Detect which cell encompasses the target text, then output its (X, Y) center coordinate. 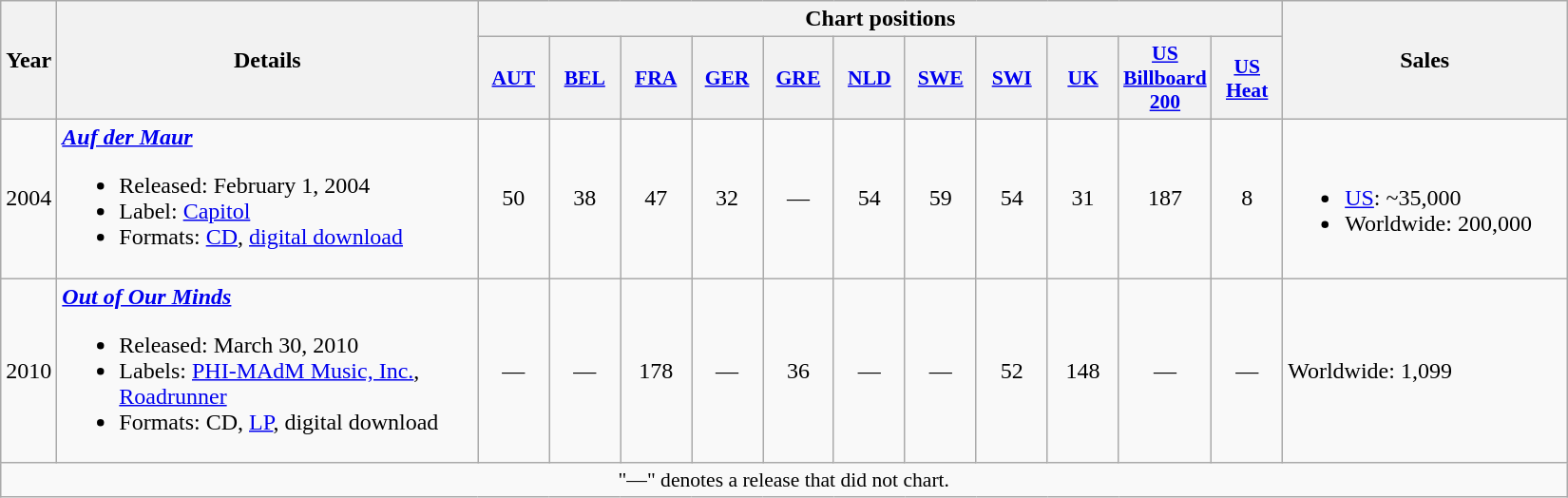
Details (268, 61)
"—" denotes a release that did not chart. (784, 480)
Sales (1425, 61)
SWI (1011, 78)
US Heat (1247, 78)
148 (1083, 370)
38 (585, 198)
50 (513, 198)
Year (29, 61)
US: ~35,000Worldwide: 200,000 (1425, 198)
31 (1083, 198)
47 (656, 198)
2004 (29, 198)
59 (941, 198)
Worldwide: 1,099 (1425, 370)
52 (1011, 370)
US Billboard 200 (1165, 78)
Auf der MaurReleased: February 1, 2004Label: CapitolFormats: CD, digital download (268, 198)
Chart positions (880, 19)
SWE (941, 78)
32 (728, 198)
GER (728, 78)
178 (656, 370)
NLD (869, 78)
BEL (585, 78)
8 (1247, 198)
Out of Our MindsReleased: March 30, 2010Labels: PHI-MAdM Music, Inc., RoadrunnerFormats: CD, LP, digital download (268, 370)
UK (1083, 78)
GRE (798, 78)
2010 (29, 370)
36 (798, 370)
FRA (656, 78)
187 (1165, 198)
AUT (513, 78)
